Locate the cell with the specified text and output its [x, y] center coordinate. 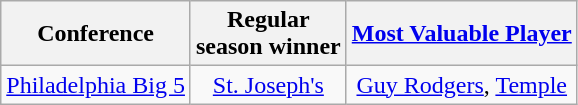
Conference [96, 34]
Philadelphia Big 5 [96, 85]
Regular season winner [268, 34]
Most Valuable Player [462, 34]
St. Joseph's [268, 85]
Guy Rodgers, Temple [462, 85]
